Provide the (X, Y) coordinate of the cell's center where the given text is located.  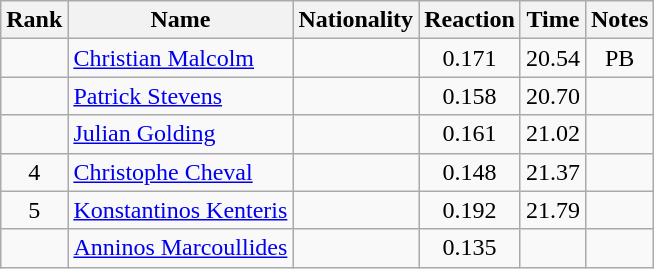
Notes (619, 20)
0.135 (470, 248)
0.148 (470, 172)
Name (180, 20)
Christophe Cheval (180, 172)
Konstantinos Kenteris (180, 210)
21.37 (552, 172)
0.192 (470, 210)
Reaction (470, 20)
Time (552, 20)
0.158 (470, 96)
21.79 (552, 210)
PB (619, 58)
5 (34, 210)
21.02 (552, 134)
Christian Malcolm (180, 58)
Patrick Stevens (180, 96)
0.161 (470, 134)
20.70 (552, 96)
Anninos Marcoullides (180, 248)
Rank (34, 20)
Julian Golding (180, 134)
20.54 (552, 58)
Nationality (356, 20)
0.171 (470, 58)
4 (34, 172)
